Output the [x, y] coordinate of the center of the cell containing the given text.  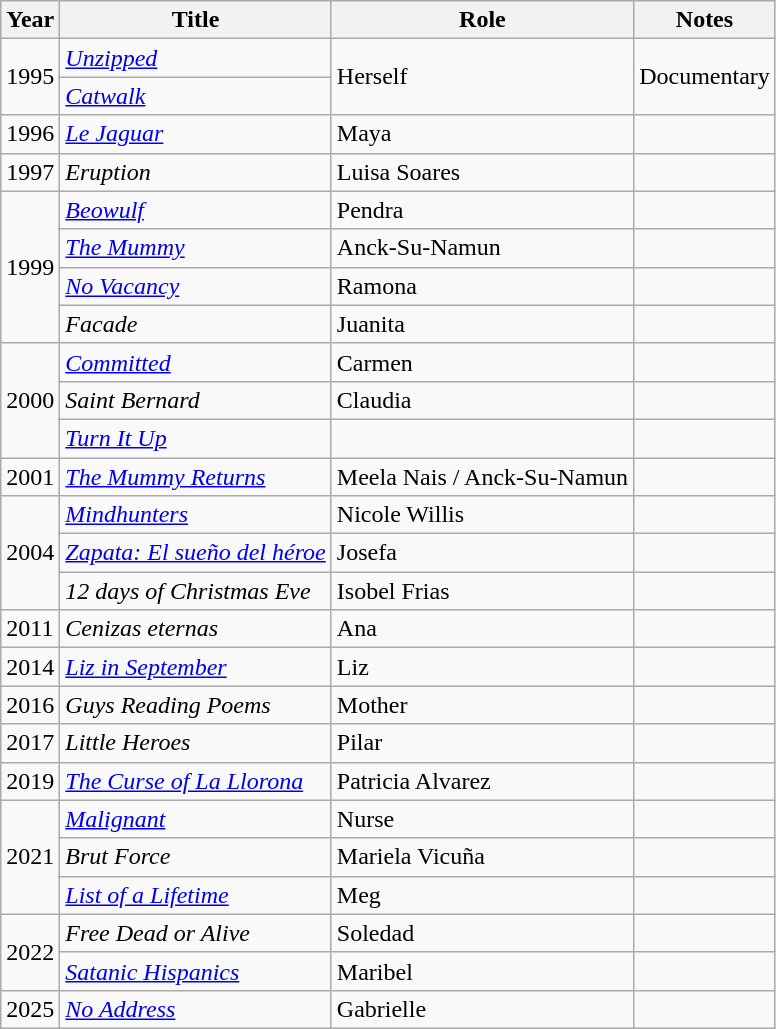
1996 [30, 134]
Maya [482, 134]
2014 [30, 667]
Role [482, 20]
1995 [30, 77]
1999 [30, 267]
2019 [30, 781]
Saint Bernard [196, 400]
2021 [30, 857]
Claudia [482, 400]
Satanic Hispanics [196, 971]
List of a Lifetime [196, 895]
Cenizas eternas [196, 629]
2001 [30, 477]
Notes [705, 20]
The Mummy Returns [196, 477]
Le Jaguar [196, 134]
Year [30, 20]
Pendra [482, 210]
Free Dead or Alive [196, 933]
No Address [196, 1009]
Isobel Frias [482, 591]
Eruption [196, 172]
2004 [30, 553]
Ana [482, 629]
Mother [482, 705]
2016 [30, 705]
Documentary [705, 77]
12 days of Christmas Eve [196, 591]
2025 [30, 1009]
Josefa [482, 553]
Turn It Up [196, 438]
Guys Reading Poems [196, 705]
2022 [30, 952]
Meg [482, 895]
No Vacancy [196, 286]
Nicole Willis [482, 515]
Anck-Su-Namun [482, 248]
Liz [482, 667]
Catwalk [196, 96]
Carmen [482, 362]
Committed [196, 362]
Maribel [482, 971]
1997 [30, 172]
Gabrielle [482, 1009]
Beowulf [196, 210]
Soledad [482, 933]
The Curse of La Llorona [196, 781]
Meela Nais / Anck-Su-Namun [482, 477]
2017 [30, 743]
Brut Force [196, 857]
Liz in September [196, 667]
Zapata: El sueño del héroe [196, 553]
Pilar [482, 743]
Little Heroes [196, 743]
Malignant [196, 819]
Facade [196, 324]
Title [196, 20]
Luisa Soares [482, 172]
Unzipped [196, 58]
2011 [30, 629]
Herself [482, 77]
Juanita [482, 324]
2000 [30, 400]
Ramona [482, 286]
Patricia Alvarez [482, 781]
The Mummy [196, 248]
Nurse [482, 819]
Mindhunters [196, 515]
Mariela Vicuña [482, 857]
